Find where the given text appears and provide that cell's center as (X, Y) coordinate. 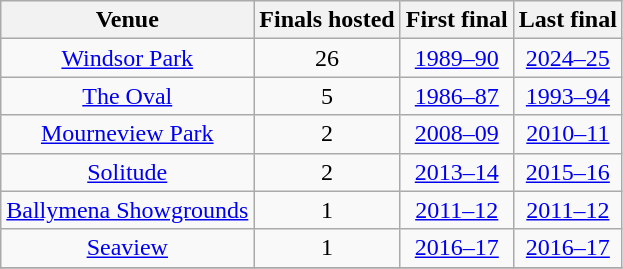
The Oval (128, 96)
2010–11 (568, 134)
26 (327, 58)
2008–09 (456, 134)
2015–16 (568, 172)
Finals hosted (327, 20)
Venue (128, 20)
5 (327, 96)
2024–25 (568, 58)
Last final (568, 20)
1993–94 (568, 96)
Seaview (128, 248)
1989–90 (456, 58)
Windsor Park (128, 58)
Ballymena Showgrounds (128, 210)
2013–14 (456, 172)
1986–87 (456, 96)
First final (456, 20)
Solitude (128, 172)
Mourneview Park (128, 134)
